Find where the given text appears and provide that cell's center as [X, Y] coordinate. 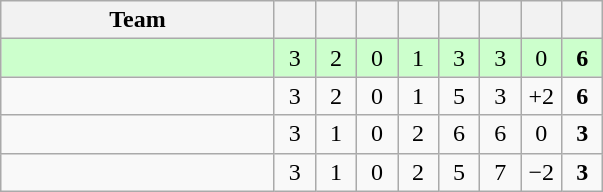
+2 [542, 96]
−2 [542, 172]
Team [138, 20]
7 [500, 172]
